Provide the [X, Y] coordinate of the cell's center where the given text is located.  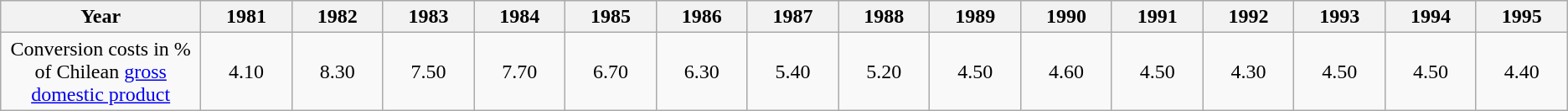
1989 [975, 17]
1988 [885, 17]
4.40 [1521, 71]
5.40 [792, 71]
1987 [792, 17]
5.20 [885, 71]
1994 [1431, 17]
1990 [1067, 17]
Conversion costs in % of Chilean gross domestic product [101, 71]
4.60 [1067, 71]
6.30 [702, 71]
1983 [429, 17]
1982 [337, 17]
7.50 [429, 71]
Year [101, 17]
4.10 [246, 71]
1985 [611, 17]
1984 [519, 17]
1993 [1340, 17]
1995 [1521, 17]
7.70 [519, 71]
1992 [1248, 17]
1991 [1158, 17]
1981 [246, 17]
1986 [702, 17]
4.30 [1248, 71]
8.30 [337, 71]
6.70 [611, 71]
